Pinpoint the cell where the given text exists, returning its [X, Y] midpoint coordinate. 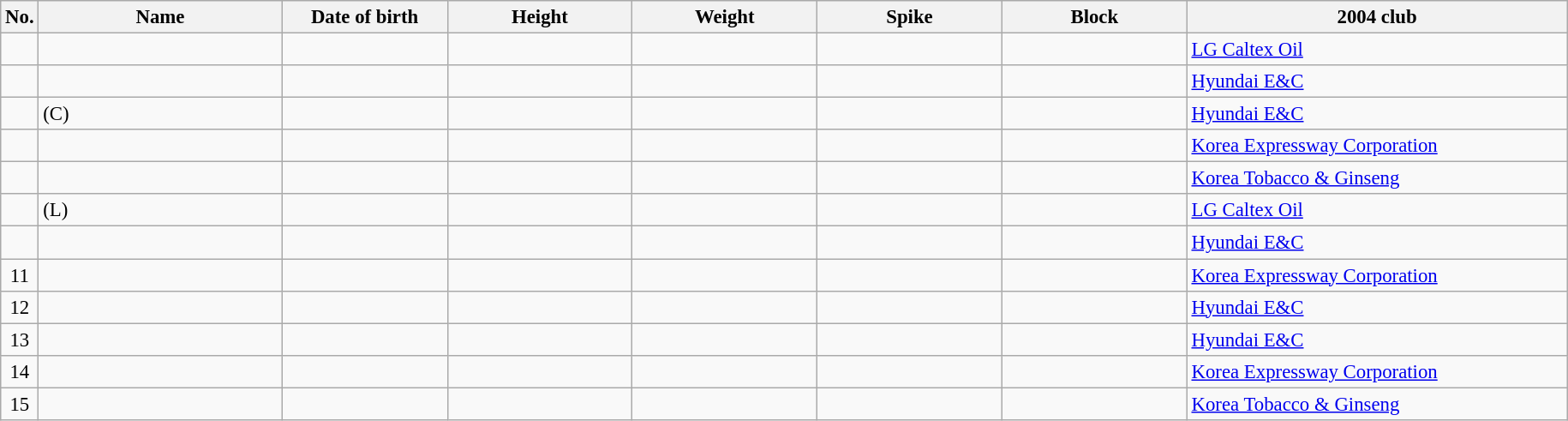
11 [20, 275]
Date of birth [365, 17]
Name [160, 17]
14 [20, 371]
Block [1094, 17]
Spike [910, 17]
(C) [160, 114]
12 [20, 307]
13 [20, 340]
15 [20, 404]
Weight [725, 17]
No. [20, 17]
2004 club [1377, 17]
Height [540, 17]
(L) [160, 210]
